Identify which cell holds the provided text, then report its (x, y) central coordinate. 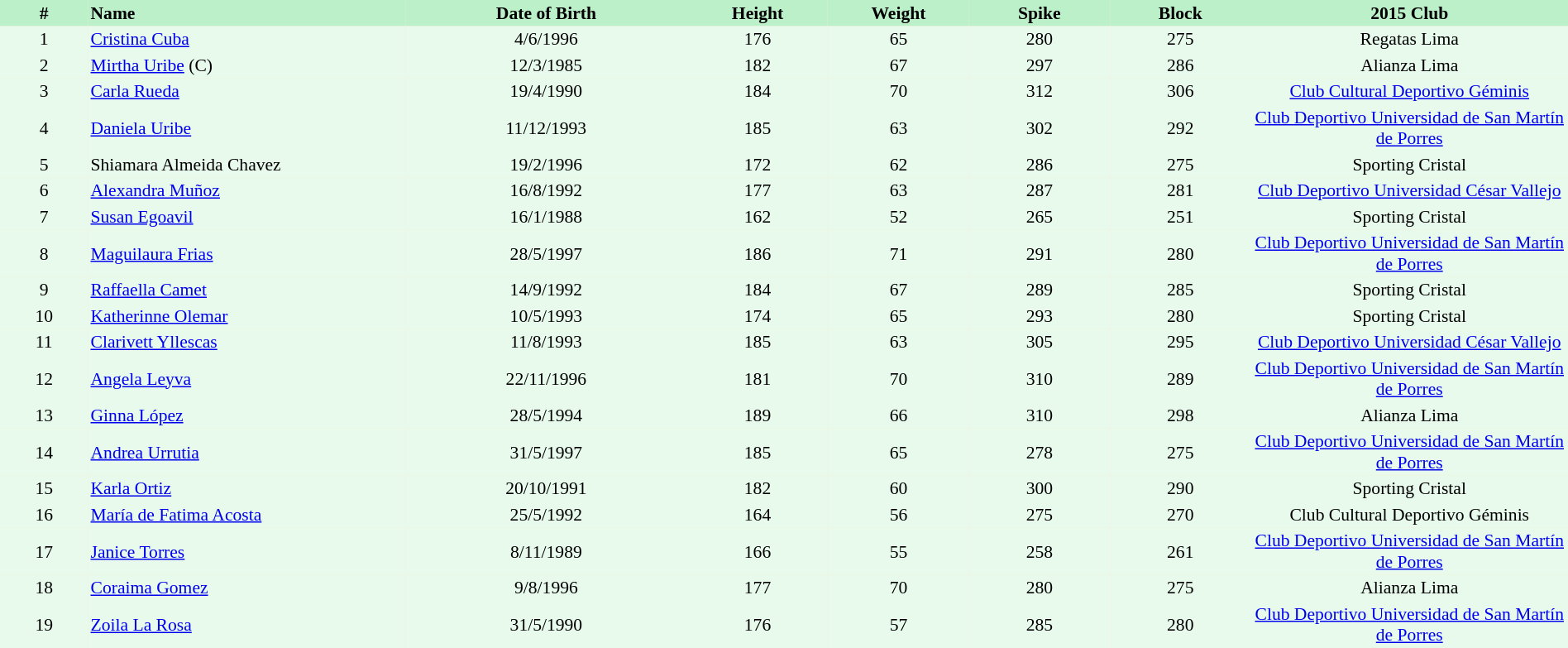
4/6/1996 (546, 40)
Daniela Uribe (246, 127)
56 (898, 515)
8 (44, 253)
251 (1180, 217)
25/5/1992 (546, 515)
3 (44, 91)
166 (758, 551)
2 (44, 65)
Mirtha Uribe (C) (246, 65)
Alexandra Muñoz (246, 190)
Weight (898, 13)
11/8/1993 (546, 343)
22/11/1996 (546, 379)
8/11/1989 (546, 551)
18 (44, 588)
164 (758, 515)
261 (1180, 551)
12 (44, 379)
Block (1180, 13)
4 (44, 127)
Katherinne Olemar (246, 316)
13 (44, 415)
297 (1040, 65)
181 (758, 379)
172 (758, 165)
Shiamara Almeida Chavez (246, 165)
281 (1180, 190)
6 (44, 190)
293 (1040, 316)
2015 Club (1409, 13)
9 (44, 290)
11 (44, 343)
9/8/1996 (546, 588)
19 (44, 624)
Zoila La Rosa (246, 624)
16/8/1992 (546, 190)
186 (758, 253)
19/4/1990 (546, 91)
31/5/1997 (546, 452)
278 (1040, 452)
Date of Birth (546, 13)
María de Fatima Acosta (246, 515)
287 (1040, 190)
11/12/1993 (546, 127)
305 (1040, 343)
302 (1040, 127)
60 (898, 488)
28/5/1994 (546, 415)
10/5/1993 (546, 316)
162 (758, 217)
52 (898, 217)
Regatas Lima (1409, 40)
# (44, 13)
5 (44, 165)
Susan Egoavil (246, 217)
62 (898, 165)
14/9/1992 (546, 290)
Angela Leyva (246, 379)
189 (758, 415)
174 (758, 316)
66 (898, 415)
312 (1040, 91)
Maguilaura Frias (246, 253)
28/5/1997 (546, 253)
Cristina Cuba (246, 40)
Andrea Urrutia (246, 452)
14 (44, 452)
Height (758, 13)
Raffaella Camet (246, 290)
55 (898, 551)
292 (1180, 127)
Carla Rueda (246, 91)
Ginna López (246, 415)
291 (1040, 253)
295 (1180, 343)
1 (44, 40)
19/2/1996 (546, 165)
Coraima Gomez (246, 588)
71 (898, 253)
20/10/1991 (546, 488)
300 (1040, 488)
290 (1180, 488)
12/3/1985 (546, 65)
Janice Torres (246, 551)
Name (246, 13)
Clarivett Yllescas (246, 343)
16 (44, 515)
298 (1180, 415)
31/5/1990 (546, 624)
10 (44, 316)
57 (898, 624)
7 (44, 217)
17 (44, 551)
15 (44, 488)
16/1/1988 (546, 217)
Karla Ortiz (246, 488)
258 (1040, 551)
306 (1180, 91)
Spike (1040, 13)
265 (1040, 217)
270 (1180, 515)
